Scan for the cell matching the given text and deliver its (x, y) coordinate at center. 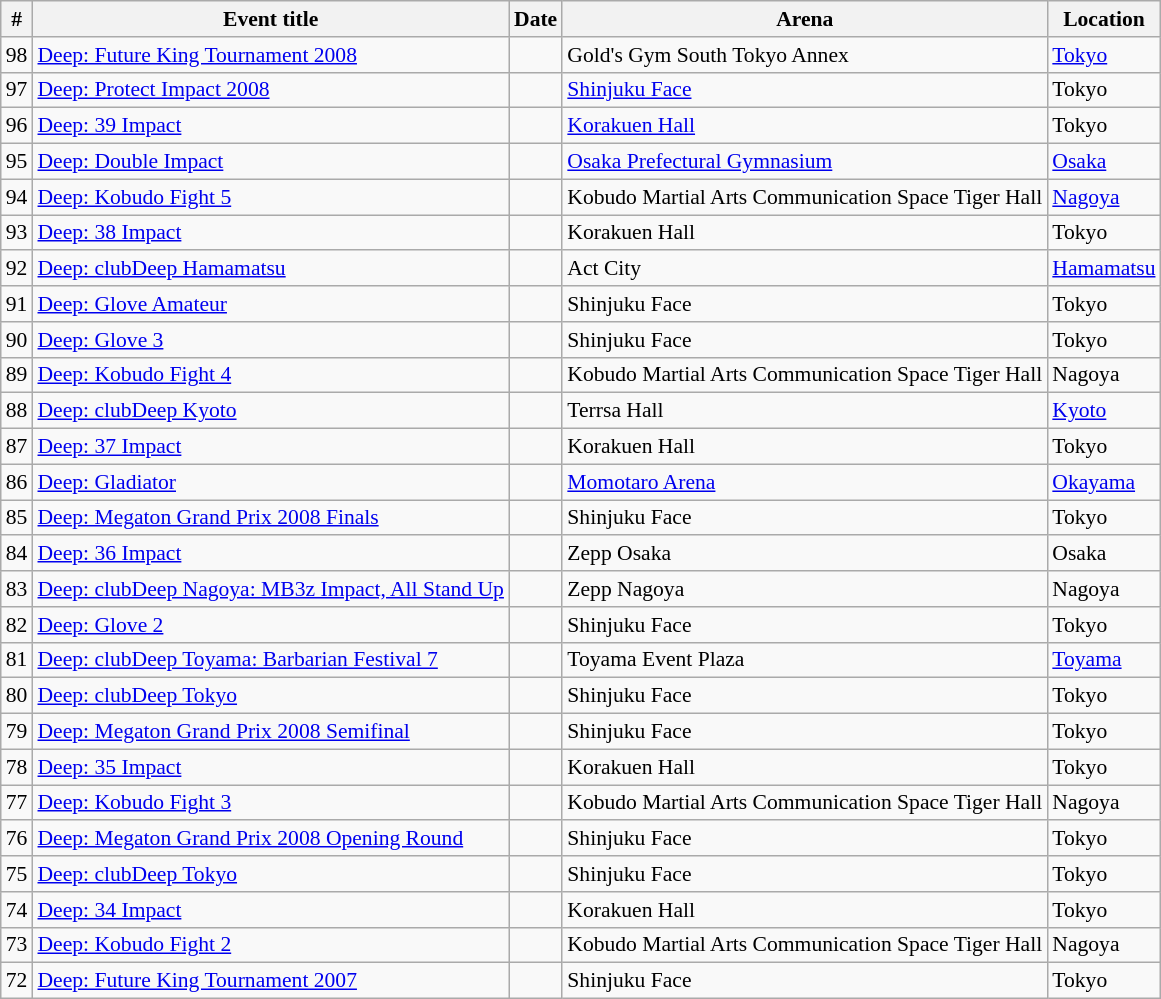
Date (536, 19)
Deep: Double Impact (270, 162)
Zepp Nagoya (804, 589)
Event title (270, 19)
84 (17, 554)
Deep: 36 Impact (270, 554)
75 (17, 874)
85 (17, 518)
97 (17, 90)
Osaka Prefectural Gymnasium (804, 162)
Deep: 39 Impact (270, 126)
90 (17, 340)
87 (17, 447)
79 (17, 732)
Kyoto (1104, 411)
76 (17, 839)
78 (17, 767)
Toyama Event Plaza (804, 660)
Deep: Glove 3 (270, 340)
Deep: Gladiator (270, 482)
Deep: Megaton Grand Prix 2008 Semifinal (270, 732)
Deep: Glove Amateur (270, 304)
Hamamatsu (1104, 269)
Deep: Kobudo Fight 4 (270, 375)
72 (17, 981)
Deep: Protect Impact 2008 (270, 90)
80 (17, 696)
96 (17, 126)
Okayama (1104, 482)
Deep: Glove 2 (270, 625)
Deep: clubDeep Kyoto (270, 411)
95 (17, 162)
Deep: Future King Tournament 2007 (270, 981)
Deep: Megaton Grand Prix 2008 Finals (270, 518)
91 (17, 304)
81 (17, 660)
82 (17, 625)
Deep: Kobudo Fight 2 (270, 945)
89 (17, 375)
Zepp Osaka (804, 554)
74 (17, 910)
Terrsa Hall (804, 411)
Deep: 37 Impact (270, 447)
Act City (804, 269)
# (17, 19)
Deep: 34 Impact (270, 910)
93 (17, 233)
77 (17, 803)
Deep: Future King Tournament 2008 (270, 55)
Toyama (1104, 660)
Deep: clubDeep Hamamatsu (270, 269)
83 (17, 589)
Deep: Kobudo Fight 5 (270, 197)
Deep: 38 Impact (270, 233)
Location (1104, 19)
Deep: Megaton Grand Prix 2008 Opening Round (270, 839)
Momotaro Arena (804, 482)
Deep: Kobudo Fight 3 (270, 803)
88 (17, 411)
Deep: clubDeep Toyama: Barbarian Festival 7 (270, 660)
Gold's Gym South Tokyo Annex (804, 55)
Deep: 35 Impact (270, 767)
73 (17, 945)
94 (17, 197)
92 (17, 269)
Arena (804, 19)
86 (17, 482)
98 (17, 55)
Deep: clubDeep Nagoya: MB3z Impact, All Stand Up (270, 589)
